Return the (x, y) coordinate for the center point of the cell that contains the specified text.  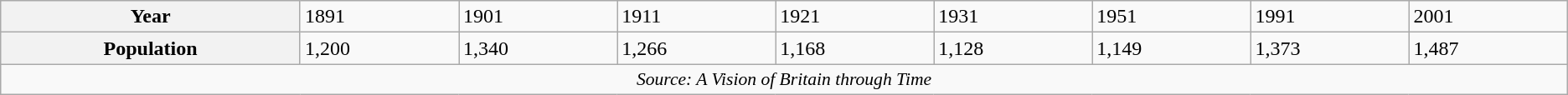
1,128 (1014, 48)
Year (151, 17)
1,149 (1171, 48)
2001 (1488, 17)
1951 (1171, 17)
1,340 (538, 48)
1901 (538, 17)
1891 (379, 17)
1,487 (1488, 48)
Population (151, 48)
1991 (1330, 17)
1911 (697, 17)
1,168 (854, 48)
1921 (854, 17)
1,200 (379, 48)
1,266 (697, 48)
1,373 (1330, 48)
Source: A Vision of Britain through Time (784, 79)
1931 (1014, 17)
